Search for the cell housing the specified text and yield its [X, Y] center coordinate. 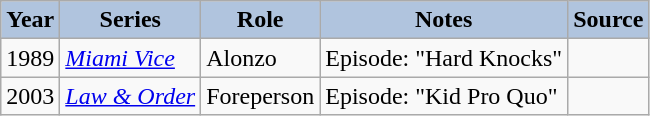
2003 [30, 96]
Episode: "Kid Pro Quo" [444, 96]
Episode: "Hard Knocks" [444, 58]
1989 [30, 58]
Miami Vice [130, 58]
Alonzo [260, 58]
Foreperson [260, 96]
Year [30, 20]
Source [608, 20]
Notes [444, 20]
Series [130, 20]
Role [260, 20]
Law & Order [130, 96]
